Determine the (X, Y) coordinate at the center of the cell enclosing the given text.  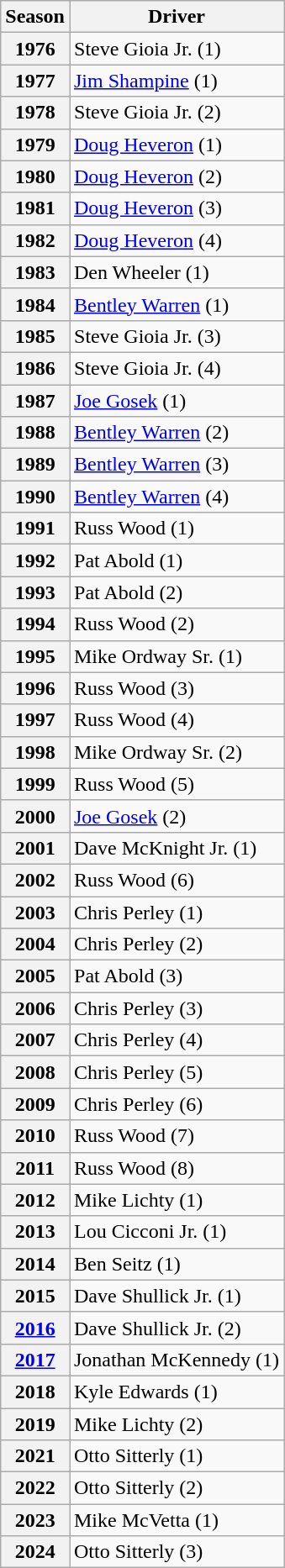
1990 (35, 497)
2014 (35, 1264)
2001 (35, 848)
Russ Wood (2) (177, 624)
Bentley Warren (1) (177, 304)
Joe Gosek (2) (177, 816)
1977 (35, 81)
Driver (177, 17)
Otto Sitterly (2) (177, 1488)
Chris Perley (1) (177, 912)
Dave Shullick Jr. (2) (177, 1328)
1981 (35, 208)
2015 (35, 1296)
Doug Heveron (1) (177, 145)
1996 (35, 688)
2005 (35, 976)
Russ Wood (6) (177, 880)
2008 (35, 1072)
Dave Shullick Jr. (1) (177, 1296)
Otto Sitterly (1) (177, 1456)
1988 (35, 433)
Steve Gioia Jr. (3) (177, 336)
1991 (35, 529)
2024 (35, 1552)
1982 (35, 240)
2017 (35, 1360)
2018 (35, 1392)
Mike Lichty (1) (177, 1200)
Russ Wood (8) (177, 1168)
1989 (35, 465)
2012 (35, 1200)
1995 (35, 656)
2016 (35, 1328)
Pat Abold (2) (177, 592)
Chris Perley (5) (177, 1072)
2023 (35, 1520)
2002 (35, 880)
2019 (35, 1424)
2007 (35, 1040)
Russ Wood (4) (177, 720)
Bentley Warren (3) (177, 465)
Russ Wood (3) (177, 688)
Lou Cicconi Jr. (1) (177, 1232)
Kyle Edwards (1) (177, 1392)
2021 (35, 1456)
1993 (35, 592)
Season (35, 17)
2009 (35, 1104)
Bentley Warren (2) (177, 433)
1992 (35, 560)
Mike Ordway Sr. (1) (177, 656)
Russ Wood (7) (177, 1136)
Otto Sitterly (3) (177, 1552)
Jonathan McKennedy (1) (177, 1360)
Den Wheeler (1) (177, 272)
1994 (35, 624)
2003 (35, 912)
Doug Heveron (3) (177, 208)
Russ Wood (1) (177, 529)
2006 (35, 1008)
Steve Gioia Jr. (2) (177, 113)
1976 (35, 49)
2013 (35, 1232)
Pat Abold (3) (177, 976)
Chris Perley (2) (177, 944)
Dave McKnight Jr. (1) (177, 848)
Mike Ordway Sr. (2) (177, 752)
Steve Gioia Jr. (4) (177, 368)
Bentley Warren (4) (177, 497)
Steve Gioia Jr. (1) (177, 49)
Russ Wood (5) (177, 784)
Jim Shampine (1) (177, 81)
Chris Perley (6) (177, 1104)
Mike McVetta (1) (177, 1520)
2004 (35, 944)
1983 (35, 272)
1999 (35, 784)
Pat Abold (1) (177, 560)
1984 (35, 304)
1998 (35, 752)
2011 (35, 1168)
1979 (35, 145)
Ben Seitz (1) (177, 1264)
Joe Gosek (1) (177, 401)
1985 (35, 336)
Mike Lichty (2) (177, 1424)
2022 (35, 1488)
Doug Heveron (2) (177, 176)
2000 (35, 816)
1980 (35, 176)
2010 (35, 1136)
Doug Heveron (4) (177, 240)
Chris Perley (3) (177, 1008)
1978 (35, 113)
Chris Perley (4) (177, 1040)
1986 (35, 368)
1987 (35, 401)
1997 (35, 720)
